Return [X, Y] of the center of cell containing provided text 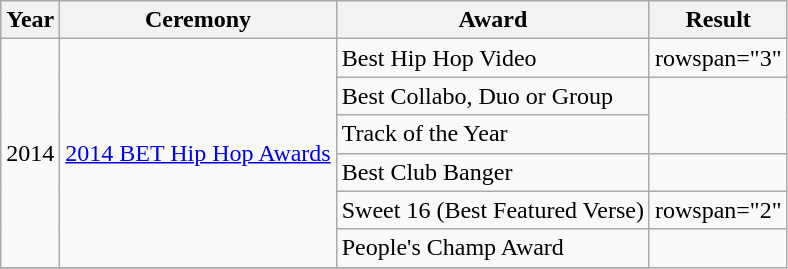
2014 [30, 153]
Ceremony [198, 20]
People's Champ Award [492, 248]
rowspan="3" [718, 58]
Best Club Banger [492, 172]
Result [718, 20]
Best Collabo, Duo or Group [492, 96]
Award [492, 20]
Sweet 16 (Best Featured Verse) [492, 210]
2014 BET Hip Hop Awards [198, 153]
rowspan="2" [718, 210]
Year [30, 20]
Track of the Year [492, 134]
Best Hip Hop Video [492, 58]
